Detect which cell encompasses the target text, then output its (X, Y) center coordinate. 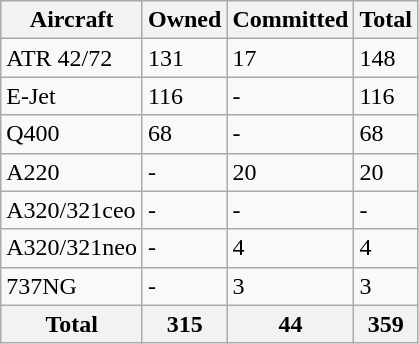
737NG (72, 286)
Q400 (72, 134)
Aircraft (72, 20)
44 (290, 324)
ATR 42/72 (72, 58)
A220 (72, 172)
A320/321ceo (72, 210)
Committed (290, 20)
A320/321neo (72, 248)
148 (386, 58)
131 (184, 58)
315 (184, 324)
Owned (184, 20)
359 (386, 324)
E-Jet (72, 96)
17 (290, 58)
